Return [x, y] of the center of cell containing provided text 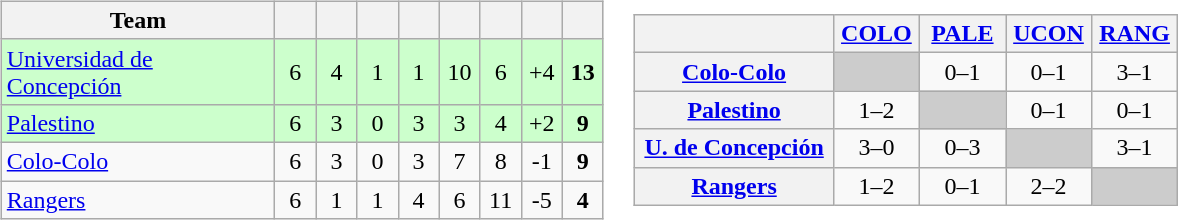
-1 [542, 161]
2–2 [1049, 186]
+4 [542, 72]
0–3 [962, 148]
Universidad de Concepción [138, 72]
13 [582, 72]
+2 [542, 123]
7 [460, 161]
PALE [962, 34]
8 [500, 161]
COLO [876, 34]
3–0 [876, 148]
RANG [1135, 34]
Team [138, 20]
11 [500, 199]
U. de Concepción [734, 148]
UCON [1049, 34]
-5 [542, 199]
10 [460, 72]
